From the cell containing the given text, extract its center point as [X, Y] coordinate. 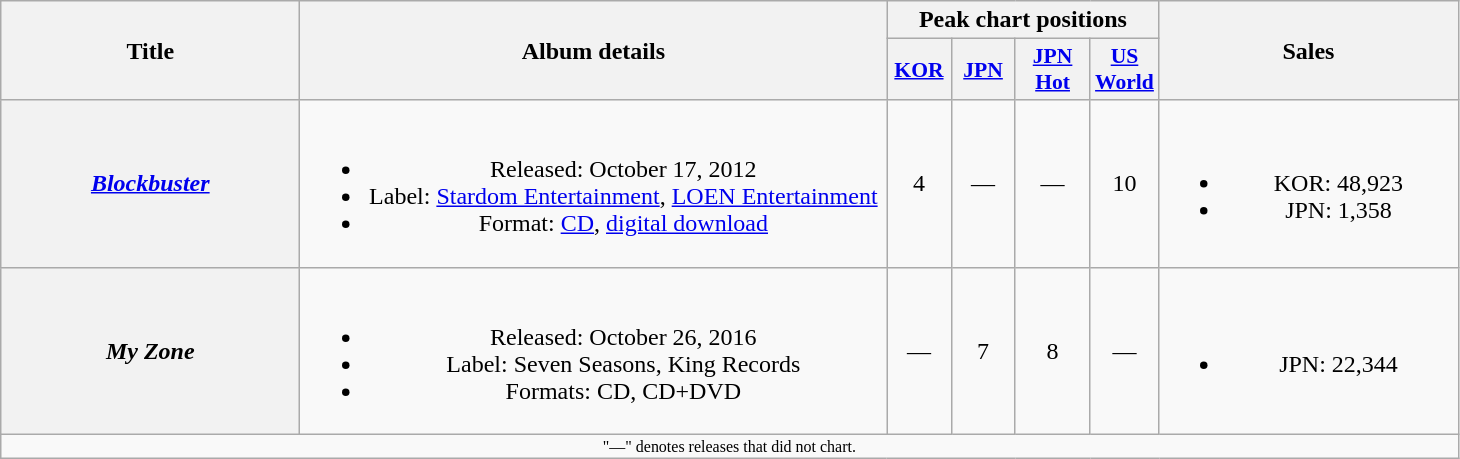
Blockbuster [150, 184]
8 [1052, 350]
4 [919, 184]
Title [150, 50]
"—" denotes releases that did not chart. [730, 446]
USWorld [1124, 70]
KOR [919, 70]
Peak chart positions [1023, 20]
JPN: 22,344 [1308, 350]
JPNHot [1052, 70]
10 [1124, 184]
Released: October 26, 2016 Label: Seven Seasons, King RecordsFormats: CD, CD+DVD [594, 350]
JPN [983, 70]
KOR: 48,923JPN: 1,358 [1308, 184]
Released: October 17, 2012 Label: Stardom Entertainment, LOEN EntertainmentFormat: CD, digital download [594, 184]
7 [983, 350]
Sales [1308, 50]
My Zone [150, 350]
Album details [594, 50]
